Pinpoint the cell where the given text exists, returning its (x, y) midpoint coordinate. 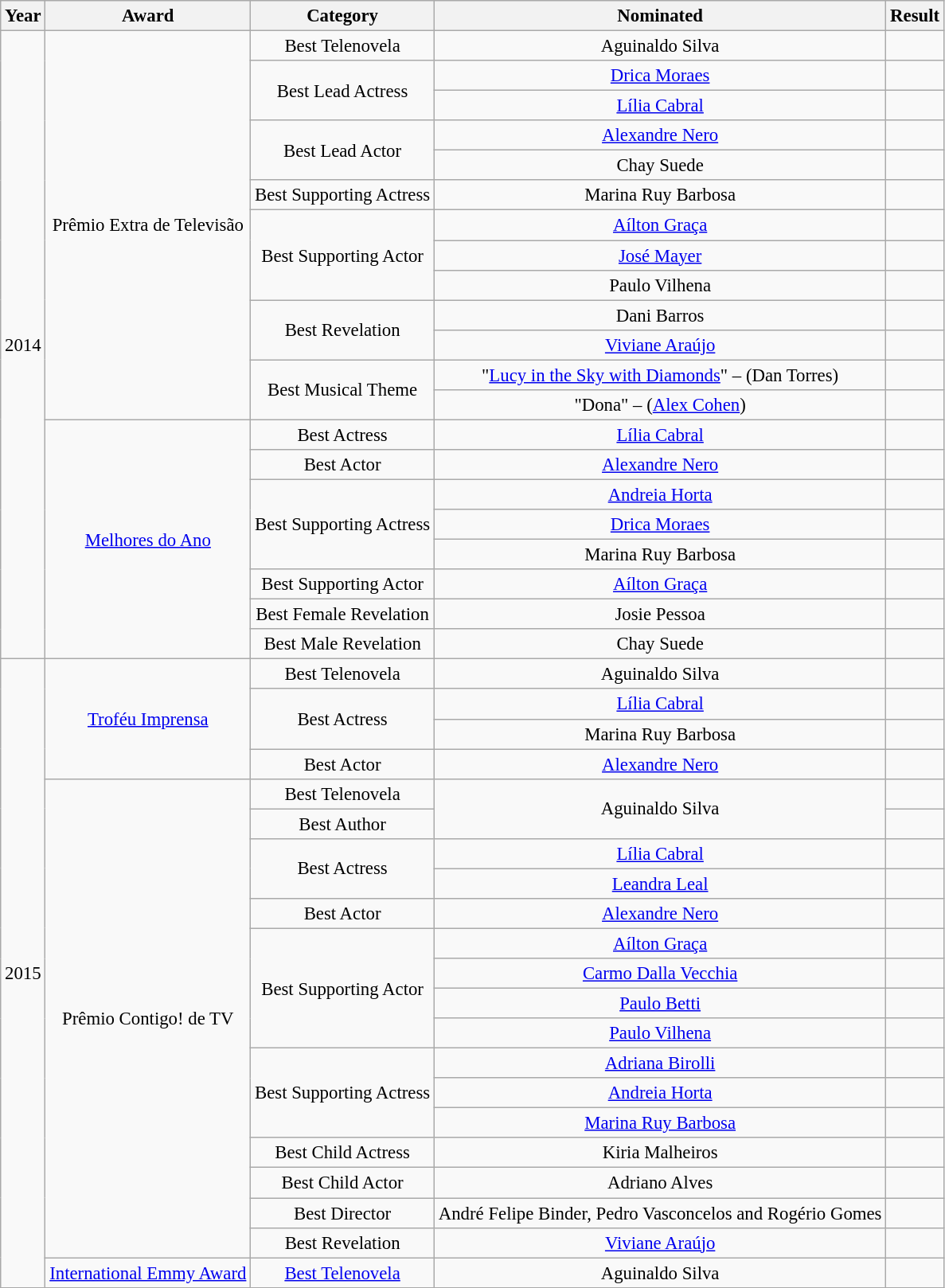
Year (23, 16)
Category (342, 16)
International Emmy Award (148, 1273)
Prêmio Extra de Televisão (148, 226)
Best Author (342, 824)
Paulo Betti (659, 1004)
Best Female Revelation (342, 615)
José Mayer (659, 256)
Result (916, 16)
Prêmio Contigo! de TV (148, 1018)
Best Male Revelation (342, 644)
Adriana Birolli (659, 1064)
2014 (23, 345)
Carmo Dalla Vecchia (659, 974)
Troféu Imprensa (148, 719)
Leandra Leal (659, 884)
"Lucy in the Sky with Diamonds" – (Dan Torres) (659, 375)
Adriano Alves (659, 1183)
Best Lead Actor (342, 150)
Josie Pessoa (659, 615)
André Felipe Binder, Pedro Vasconcelos and Rogério Gomes (659, 1213)
Melhores do Ano (148, 540)
2015 (23, 973)
"Dona" – (Alex Cohen) (659, 405)
Award (148, 16)
Best Director (342, 1213)
Best Lead Actress (342, 91)
Nominated (659, 16)
Best Musical Theme (342, 390)
Kiria Malheiros (659, 1153)
Best Child Actor (342, 1183)
Dani Barros (659, 315)
Best Child Actress (342, 1153)
